Detect which cell encompasses the target text, then output its (X, Y) center coordinate. 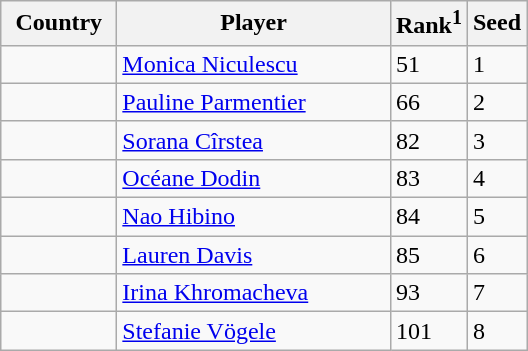
Monica Niculescu (254, 64)
66 (428, 102)
Sorana Cîrstea (254, 140)
5 (496, 217)
8 (496, 331)
51 (428, 64)
83 (428, 178)
6 (496, 255)
Pauline Parmentier (254, 102)
Nao Hibino (254, 217)
84 (428, 217)
Irina Khromacheva (254, 293)
2 (496, 102)
1 (496, 64)
Stefanie Vögele (254, 331)
7 (496, 293)
4 (496, 178)
93 (428, 293)
82 (428, 140)
Country (59, 24)
Lauren Davis (254, 255)
Rank1 (428, 24)
Player (254, 24)
Seed (496, 24)
3 (496, 140)
Océane Dodin (254, 178)
85 (428, 255)
101 (428, 331)
